Detect which cell encompasses the target text, then output its [x, y] center coordinate. 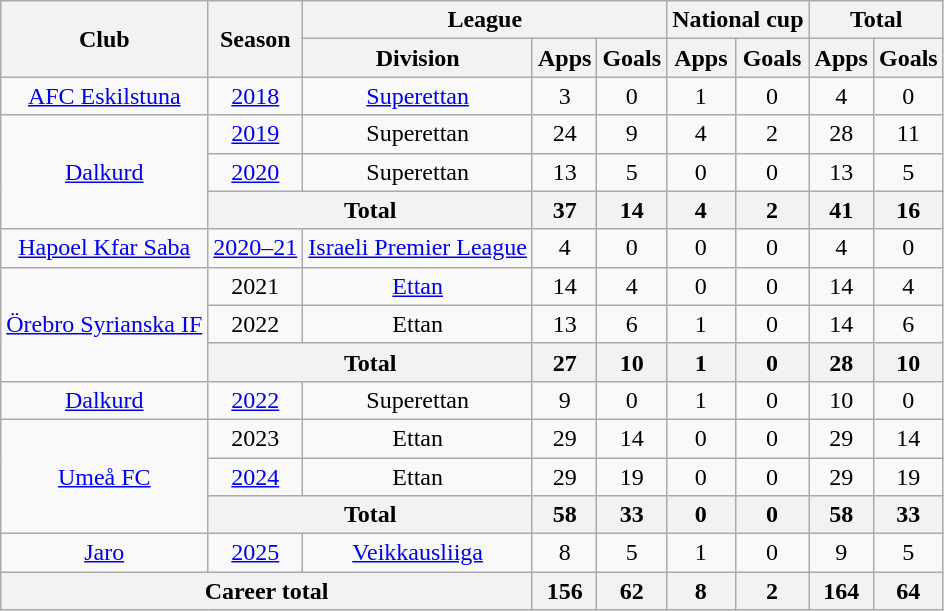
National cup [738, 20]
Club [104, 39]
League [485, 20]
24 [564, 134]
Hapoel Kfar Saba [104, 248]
Season [256, 39]
Örebro Syrianska IF [104, 324]
2025 [256, 553]
64 [908, 591]
27 [564, 362]
2023 [256, 438]
2020 [256, 172]
3 [564, 96]
Jaro [104, 553]
62 [632, 591]
164 [841, 591]
2020–21 [256, 248]
2024 [256, 477]
2021 [256, 286]
11 [908, 134]
AFC Eskilstuna [104, 96]
Division [418, 58]
16 [908, 210]
156 [564, 591]
37 [564, 210]
41 [841, 210]
2018 [256, 96]
Career total [267, 591]
Israeli Premier League [418, 248]
Veikkausliiga [418, 553]
Umeå FC [104, 476]
2019 [256, 134]
